For the text-containing cell, return its midpoint in (x, y) coordinate format. 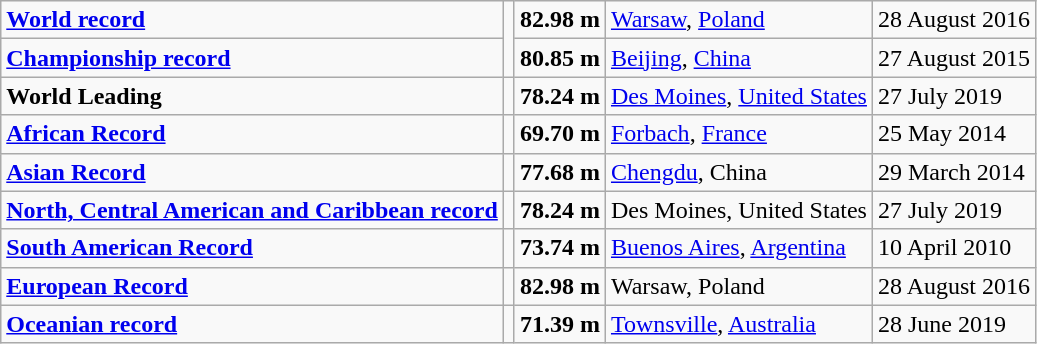
African Record (252, 134)
Chengdu, China (738, 172)
World Leading (252, 96)
Oceanian record (252, 324)
71.39 m (560, 324)
69.70 m (560, 134)
80.85 m (560, 58)
World record (252, 20)
European Record (252, 286)
77.68 m (560, 172)
Buenos Aires, Argentina (738, 248)
North, Central American and Caribbean record (252, 210)
Townsville, Australia (738, 324)
10 April 2010 (954, 248)
Beijing, China (738, 58)
Asian Record (252, 172)
Forbach, France (738, 134)
27 August 2015 (954, 58)
25 May 2014 (954, 134)
29 March 2014 (954, 172)
28 June 2019 (954, 324)
73.74 m (560, 248)
Championship record (252, 58)
South American Record (252, 248)
